Scan for the cell matching the given text and deliver its (x, y) coordinate at center. 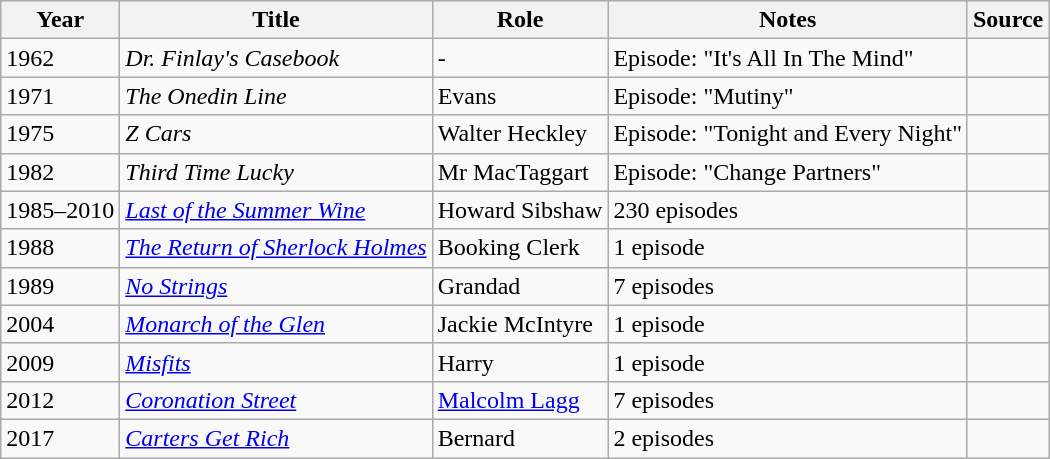
1962 (60, 58)
Harry (520, 362)
1988 (60, 248)
Howard Sibshaw (520, 210)
Bernard (520, 438)
1971 (60, 96)
No Strings (276, 286)
1982 (60, 172)
Dr. Finlay's Casebook (276, 58)
2017 (60, 438)
1975 (60, 134)
The Onedin Line (276, 96)
2012 (60, 400)
2 episodes (788, 438)
Coronation Street (276, 400)
Misfits (276, 362)
Carters Get Rich (276, 438)
Z Cars (276, 134)
Year (60, 20)
Mr MacTaggart (520, 172)
Malcolm Lagg (520, 400)
2009 (60, 362)
Episode: "Tonight and Every Night" (788, 134)
Source (1008, 20)
Jackie McIntyre (520, 324)
Role (520, 20)
230 episodes (788, 210)
1989 (60, 286)
- (520, 58)
Last of the Summer Wine (276, 210)
2004 (60, 324)
Notes (788, 20)
Walter Heckley (520, 134)
Booking Clerk (520, 248)
Title (276, 20)
Grandad (520, 286)
Evans (520, 96)
Episode: "Change Partners" (788, 172)
The Return of Sherlock Holmes (276, 248)
Episode: "It's All In The Mind" (788, 58)
Third Time Lucky (276, 172)
1985–2010 (60, 210)
Episode: "Mutiny" (788, 96)
Monarch of the Glen (276, 324)
